Locate the cell with the specified text and output its (x, y) center coordinate. 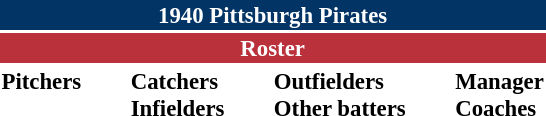
Roster (272, 48)
1940 Pittsburgh Pirates (272, 15)
